Return (X, Y) of the center of cell containing provided text 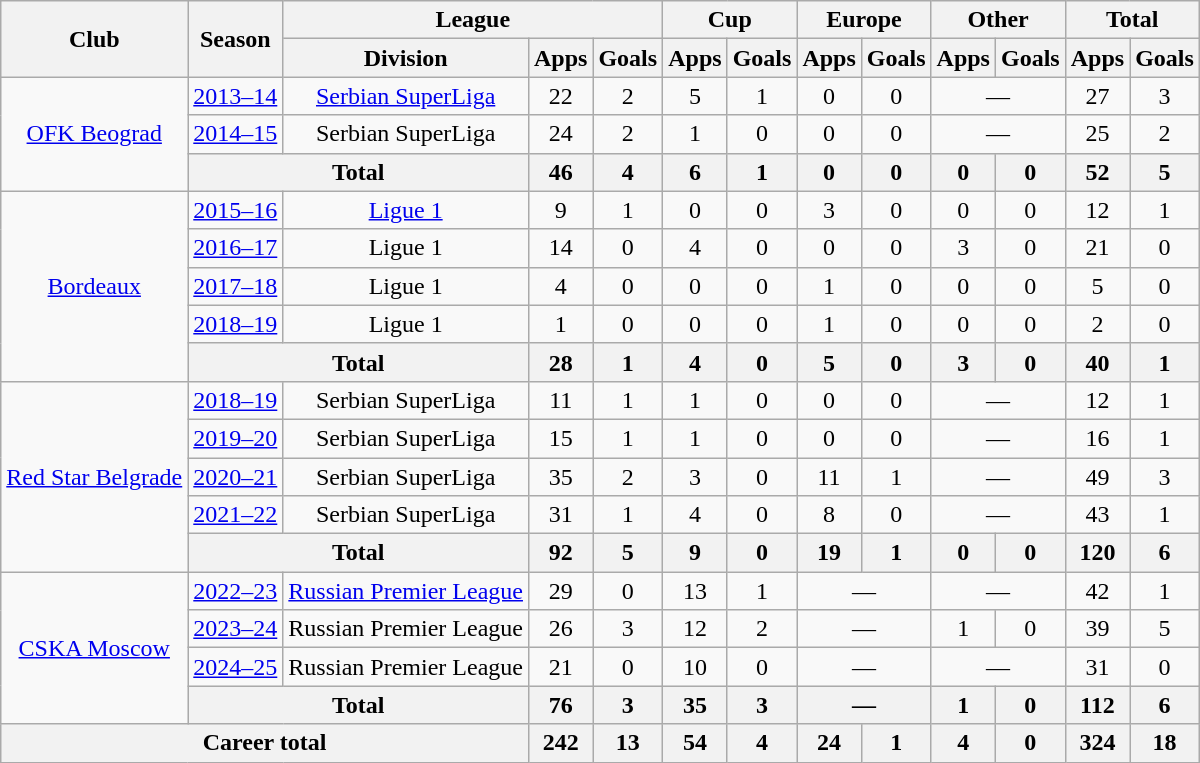
54 (695, 743)
39 (1097, 629)
42 (1097, 591)
2014–15 (236, 134)
46 (560, 172)
15 (560, 438)
16 (1097, 438)
2022–23 (236, 591)
Club (94, 39)
2016–17 (236, 248)
92 (560, 553)
10 (695, 667)
Bordeaux (94, 286)
112 (1097, 705)
28 (560, 362)
18 (1165, 743)
120 (1097, 553)
2021–22 (236, 515)
Cup (730, 20)
League (473, 20)
49 (1097, 477)
2023–24 (236, 629)
2020–21 (236, 477)
22 (560, 96)
25 (1097, 134)
8 (829, 515)
Season (236, 39)
52 (1097, 172)
40 (1097, 362)
OFK Beograd (94, 134)
2013–14 (236, 96)
14 (560, 248)
Division (406, 58)
CSKA Moscow (94, 648)
29 (560, 591)
43 (1097, 515)
76 (560, 705)
Europe (864, 20)
27 (1097, 96)
Other (998, 20)
324 (1097, 743)
2024–25 (236, 667)
2017–18 (236, 286)
26 (560, 629)
Career total (265, 743)
2019–20 (236, 438)
242 (560, 743)
Red Star Belgrade (94, 476)
19 (829, 553)
2015–16 (236, 210)
